Search for the cell housing the specified text and yield its (x, y) center coordinate. 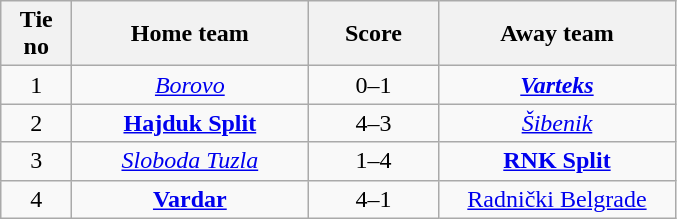
Hajduk Split (190, 123)
0–1 (374, 85)
Tie no (36, 34)
4–1 (374, 199)
Vardar (190, 199)
1–4 (374, 161)
Sloboda Tuzla (190, 161)
Radnički Belgrade (557, 199)
4–3 (374, 123)
2 (36, 123)
Score (374, 34)
Šibenik (557, 123)
4 (36, 199)
1 (36, 85)
3 (36, 161)
Home team (190, 34)
RNK Split (557, 161)
Varteks (557, 85)
Borovo (190, 85)
Away team (557, 34)
